Determine the (X, Y) coordinate at the center of the cell enclosing the given text.  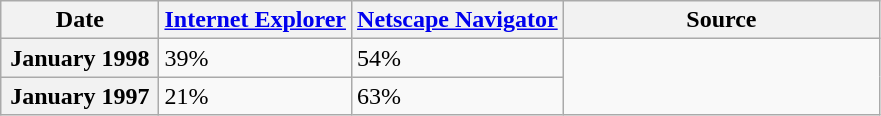
January 1998 (80, 58)
21% (256, 96)
39% (256, 58)
Internet Explorer (256, 20)
January 1997 (80, 96)
Source (721, 20)
63% (458, 96)
Date (80, 20)
Netscape Navigator (458, 20)
54% (458, 58)
